Output the (X, Y) coordinate of the center of the cell containing the given text.  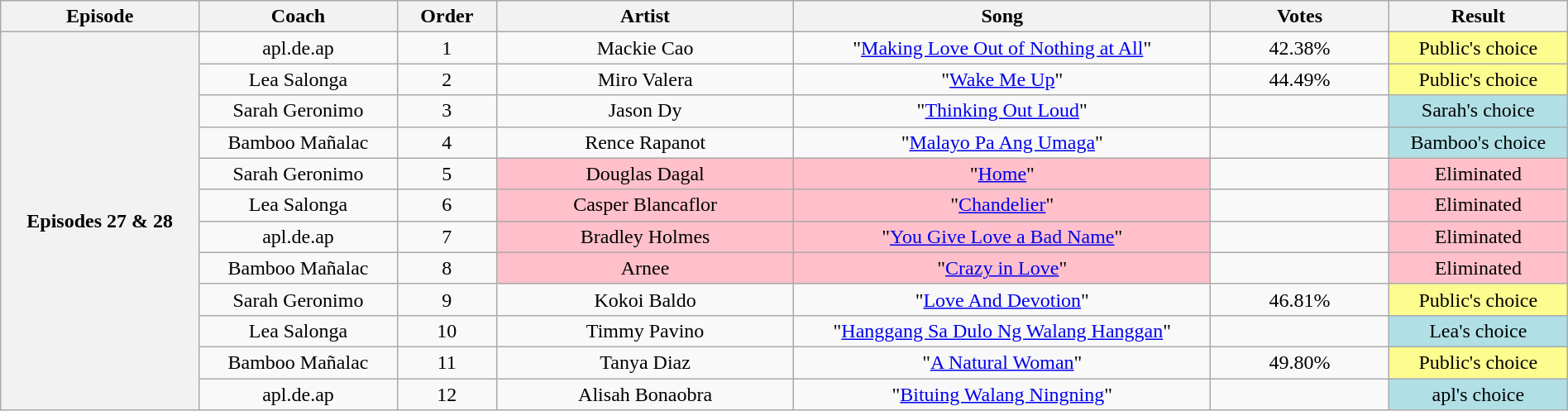
Coach (299, 17)
4 (447, 142)
1 (447, 48)
Lea's choice (1478, 331)
"Home" (1002, 174)
Bamboo's choice (1478, 142)
Miro Valera (645, 79)
Tanya Diaz (645, 362)
"Malayo Pa Ang Umaga" (1002, 142)
Result (1478, 17)
6 (447, 205)
Bradley Holmes (645, 237)
"A Natural Woman" (1002, 362)
"Love And Devotion" (1002, 299)
Douglas Dagal (645, 174)
Votes (1300, 17)
apl's choice (1478, 394)
Order (447, 17)
7 (447, 237)
5 (447, 174)
44.49% (1300, 79)
Jason Dy (645, 111)
"Thinking Out Loud" (1002, 111)
42.38% (1300, 48)
Sarah's choice (1478, 111)
46.81% (1300, 299)
Artist (645, 17)
49.80% (1300, 362)
10 (447, 331)
Song (1002, 17)
"Hanggang Sa Dulo Ng Walang Hanggan" (1002, 331)
Arnee (645, 268)
Timmy Pavino (645, 331)
11 (447, 362)
12 (447, 394)
Rence Rapanot (645, 142)
Mackie Cao (645, 48)
"Wake Me Up" (1002, 79)
Episode (100, 17)
"Bituing Walang Ningning" (1002, 394)
"Crazy in Love" (1002, 268)
2 (447, 79)
Alisah Bonaobra (645, 394)
Kokoi Baldo (645, 299)
"Chandelier" (1002, 205)
8 (447, 268)
Casper Blancaflor (645, 205)
"You Give Love a Bad Name" (1002, 237)
9 (447, 299)
3 (447, 111)
Episodes 27 & 28 (100, 222)
"Making Love Out of Nothing at All" (1002, 48)
